Identify which cell holds the provided text, then report its (x, y) central coordinate. 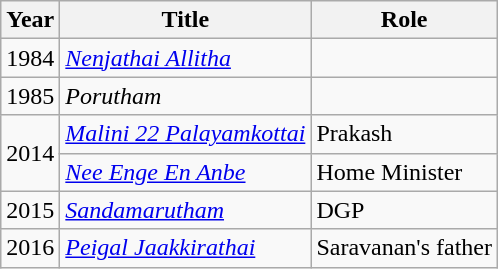
Prakash (404, 134)
Nee Enge En Anbe (186, 172)
Role (404, 20)
Saravanan's father (404, 248)
1985 (30, 96)
Porutham (186, 96)
2016 (30, 248)
DGP (404, 210)
2015 (30, 210)
Peigal Jaakkirathai (186, 248)
Year (30, 20)
Title (186, 20)
Sandamarutham (186, 210)
Nenjathai Allitha (186, 58)
Malini 22 Palayamkottai (186, 134)
Home Minister (404, 172)
2014 (30, 153)
1984 (30, 58)
